Extract the [x, y] coordinate from the center of the cell holding the provided text.  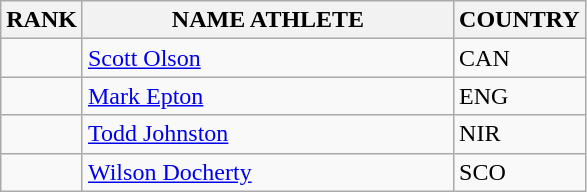
Todd Johnston [268, 134]
SCO [520, 172]
Scott Olson [268, 58]
NIR [520, 134]
RANK [42, 20]
ENG [520, 96]
Mark Epton [268, 96]
Wilson Docherty [268, 172]
CAN [520, 58]
COUNTRY [520, 20]
NAME ATHLETE [268, 20]
